Identify which cell holds the provided text, then report its [x, y] central coordinate. 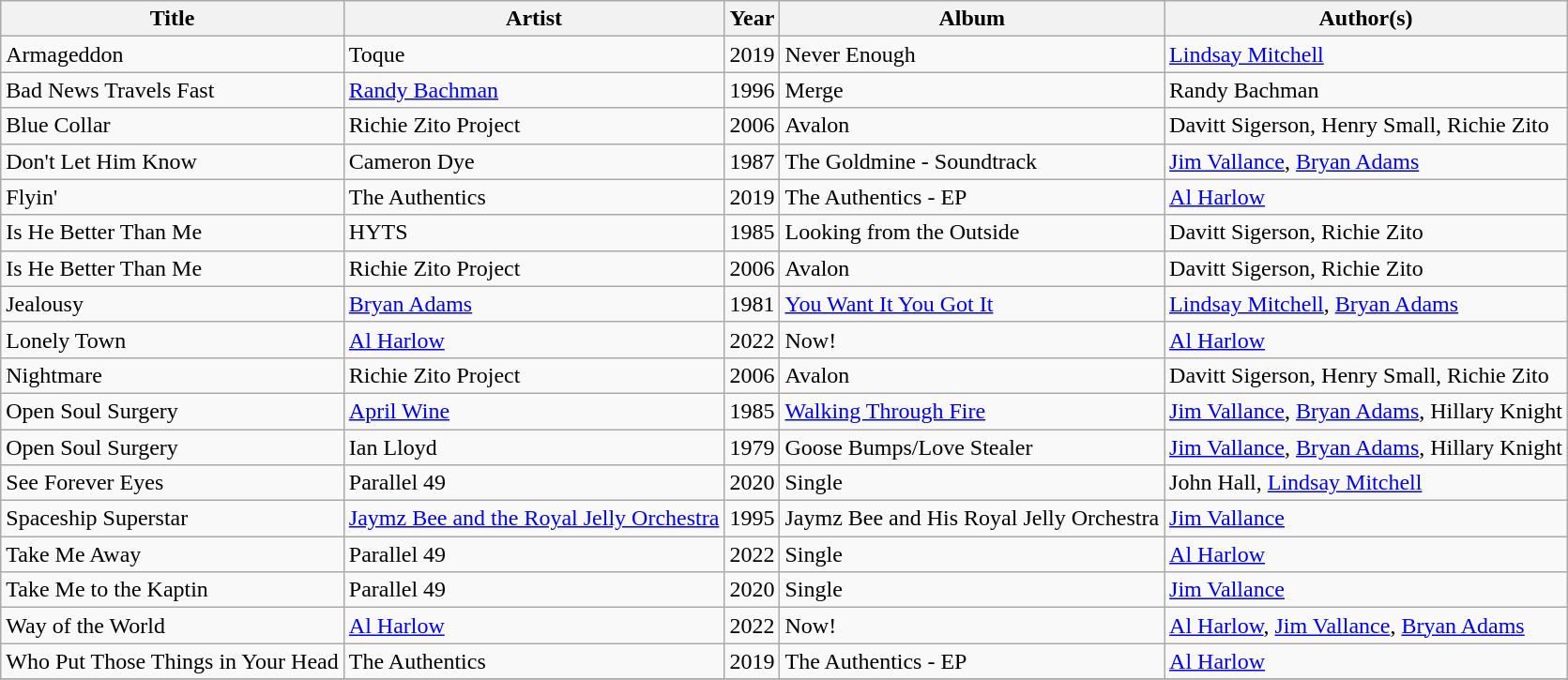
Who Put Those Things in Your Head [173, 661]
Lindsay Mitchell [1366, 54]
Flyin' [173, 197]
Take Me to the Kaptin [173, 590]
1995 [753, 519]
Spaceship Superstar [173, 519]
Looking from the Outside [972, 233]
Album [972, 19]
Lindsay Mitchell, Bryan Adams [1366, 304]
Cameron Dye [534, 161]
1981 [753, 304]
See Forever Eyes [173, 483]
Jaymz Bee and His Royal Jelly Orchestra [972, 519]
You Want It You Got It [972, 304]
1979 [753, 447]
Al Harlow, Jim Vallance, Bryan Adams [1366, 626]
Armageddon [173, 54]
Jim Vallance, Bryan Adams [1366, 161]
Jaymz Bee and the Royal Jelly Orchestra [534, 519]
Ian Lloyd [534, 447]
Don't Let Him Know [173, 161]
Author(s) [1366, 19]
1996 [753, 90]
Goose Bumps/Love Stealer [972, 447]
Bad News Travels Fast [173, 90]
Take Me Away [173, 554]
Walking Through Fire [972, 411]
Year [753, 19]
Way of the World [173, 626]
Never Enough [972, 54]
Merge [972, 90]
Title [173, 19]
Blue Collar [173, 126]
The Goldmine - Soundtrack [972, 161]
HYTS [534, 233]
Artist [534, 19]
1987 [753, 161]
Bryan Adams [534, 304]
Lonely Town [173, 340]
Jealousy [173, 304]
April Wine [534, 411]
John Hall, Lindsay Mitchell [1366, 483]
Toque [534, 54]
Nightmare [173, 375]
